Scan for the cell matching the given text and deliver its (x, y) coordinate at center. 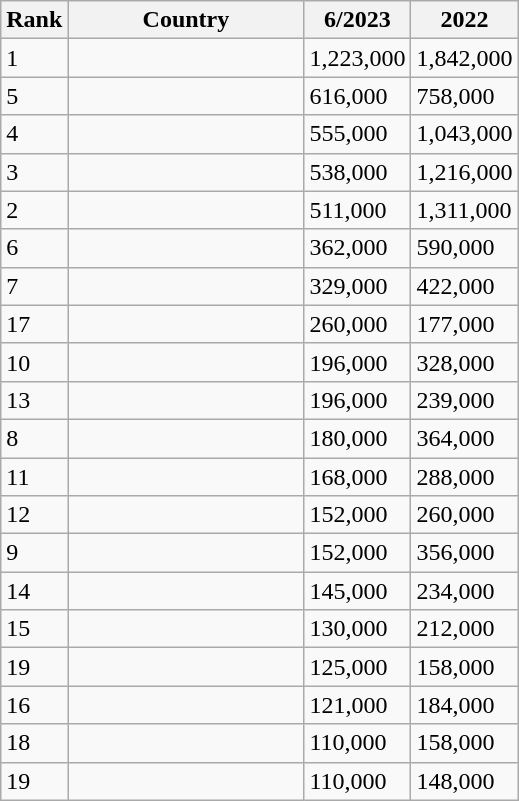
8 (34, 438)
1 (34, 58)
555,000 (358, 134)
2 (34, 210)
145,000 (358, 591)
6 (34, 248)
288,000 (464, 477)
125,000 (358, 667)
758,000 (464, 96)
9 (34, 553)
14 (34, 591)
2022 (464, 20)
12 (34, 515)
11 (34, 477)
6/2023 (358, 20)
328,000 (464, 362)
168,000 (358, 477)
7 (34, 286)
17 (34, 324)
511,000 (358, 210)
234,000 (464, 591)
130,000 (358, 629)
329,000 (358, 286)
590,000 (464, 248)
1,223,000 (358, 58)
4 (34, 134)
5 (34, 96)
15 (34, 629)
356,000 (464, 553)
212,000 (464, 629)
239,000 (464, 400)
616,000 (358, 96)
Rank (34, 20)
1,216,000 (464, 172)
1,043,000 (464, 134)
362,000 (358, 248)
Country (186, 20)
177,000 (464, 324)
121,000 (358, 705)
422,000 (464, 286)
184,000 (464, 705)
16 (34, 705)
13 (34, 400)
538,000 (358, 172)
1,842,000 (464, 58)
148,000 (464, 781)
1,311,000 (464, 210)
180,000 (358, 438)
18 (34, 743)
3 (34, 172)
364,000 (464, 438)
10 (34, 362)
